For the text-containing cell, return its midpoint in [x, y] coordinate format. 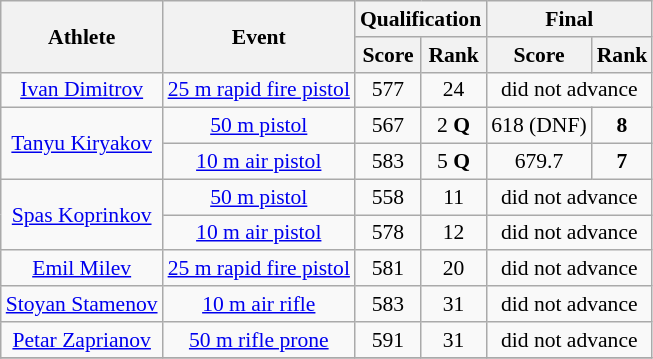
12 [454, 233]
577 [388, 90]
Event [259, 36]
Athlete [82, 36]
558 [388, 197]
Tanyu Kiryakov [82, 144]
581 [388, 269]
Emil Milev [82, 269]
24 [454, 90]
10 m air rifle [259, 304]
618 (DNF) [538, 126]
5 Q [454, 162]
7 [622, 162]
20 [454, 269]
Petar Zaprianov [82, 340]
578 [388, 233]
Spas Koprinkov [82, 214]
2 Q [454, 126]
Qualification [420, 19]
567 [388, 126]
Final [569, 19]
Ivan Dimitrov [82, 90]
50 m rifle prone [259, 340]
679.7 [538, 162]
Stoyan Stamenov [82, 304]
591 [388, 340]
8 [622, 126]
11 [454, 197]
